Return (X, Y) of the center of cell containing provided text 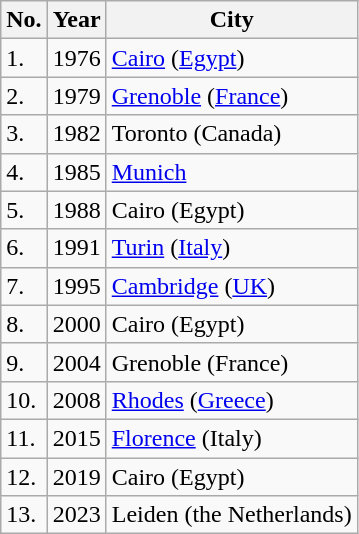
1991 (76, 248)
3. (24, 134)
No. (24, 20)
Toronto (Canada) (232, 134)
2000 (76, 324)
2. (24, 96)
Leiden (the Netherlands) (232, 515)
2023 (76, 515)
1985 (76, 172)
12. (24, 477)
2019 (76, 477)
9. (24, 362)
13. (24, 515)
10. (24, 400)
1. (24, 58)
2008 (76, 400)
Florence (Italy) (232, 438)
11. (24, 438)
7. (24, 286)
1988 (76, 210)
Turin (Italy) (232, 248)
Munich (232, 172)
1976 (76, 58)
6. (24, 248)
5. (24, 210)
Rhodes (Greece) (232, 400)
2004 (76, 362)
Year (76, 20)
2015 (76, 438)
Cambridge (UK) (232, 286)
4. (24, 172)
1995 (76, 286)
8. (24, 324)
1982 (76, 134)
City (232, 20)
1979 (76, 96)
